Return the (X, Y) coordinate for the center point of the cell that contains the specified text.  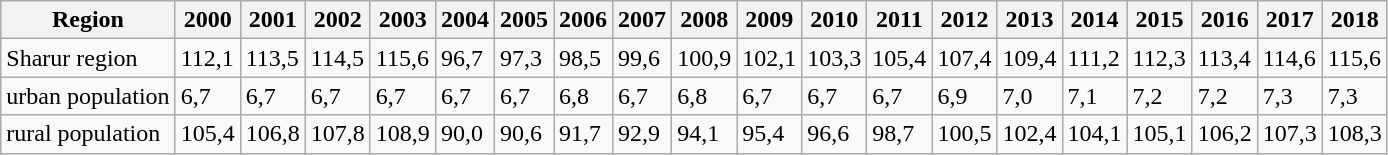
2006 (584, 20)
2009 (770, 20)
2014 (1094, 20)
2002 (338, 20)
100,5 (964, 134)
112,3 (1160, 58)
96,6 (834, 134)
91,7 (584, 134)
Sharur region (88, 58)
Region (88, 20)
113,5 (272, 58)
95,4 (770, 134)
107,4 (964, 58)
2003 (402, 20)
107,3 (1290, 134)
97,3 (524, 58)
105,1 (1160, 134)
2013 (1030, 20)
90,6 (524, 134)
2017 (1290, 20)
2001 (272, 20)
2005 (524, 20)
114,5 (338, 58)
98,7 (900, 134)
107,8 (338, 134)
114,6 (1290, 58)
7,1 (1094, 96)
2015 (1160, 20)
112,1 (208, 58)
2016 (1224, 20)
106,8 (272, 134)
90,0 (464, 134)
106,2 (1224, 134)
6,9 (964, 96)
2012 (964, 20)
109,4 (1030, 58)
100,9 (704, 58)
2000 (208, 20)
7,0 (1030, 96)
2004 (464, 20)
102,4 (1030, 134)
111,2 (1094, 58)
99,6 (642, 58)
rural population (88, 134)
2018 (1354, 20)
98,5 (584, 58)
102,1 (770, 58)
2007 (642, 20)
urban population (88, 96)
2011 (900, 20)
96,7 (464, 58)
108,3 (1354, 134)
2008 (704, 20)
108,9 (402, 134)
2010 (834, 20)
92,9 (642, 134)
94,1 (704, 134)
113,4 (1224, 58)
103,3 (834, 58)
104,1 (1094, 134)
